Return the (x, y) coordinate for the center point of the cell that contains the specified text.  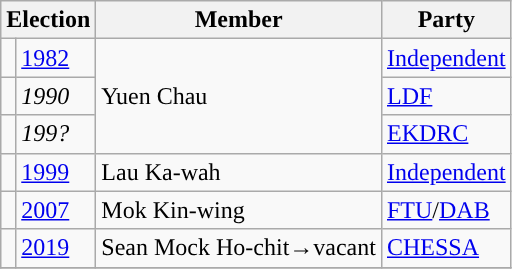
199? (56, 134)
FTU/DAB (446, 210)
1990 (56, 96)
Member (239, 20)
Election (48, 20)
Mok Kin-wing (239, 210)
Lau Ka-wah (239, 172)
1999 (56, 172)
Sean Mock Ho-chit→vacant (239, 248)
1982 (56, 58)
2007 (56, 210)
EKDRC (446, 134)
LDF (446, 96)
Yuen Chau (239, 96)
2019 (56, 248)
CHESSA (446, 248)
Party (446, 20)
